Extract the (X, Y) coordinate from the center of the cell holding the provided text.  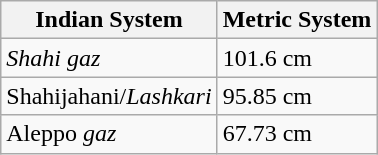
Aleppo gaz (109, 134)
Shahi gaz (109, 58)
Shahijahani/Lashkari (109, 96)
Indian System (109, 20)
Metric System (297, 20)
95.85 cm (297, 96)
67.73 cm (297, 134)
101.6 cm (297, 58)
